Identify which cell holds the provided text, then report its (X, Y) central coordinate. 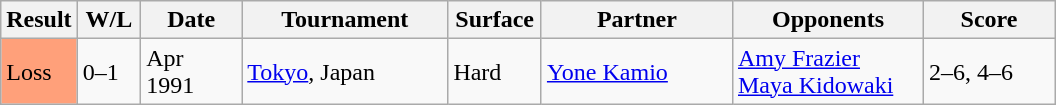
Opponents (828, 20)
Tournament (345, 20)
Apr 1991 (192, 72)
Hard (495, 72)
Yone Kamio (636, 72)
Date (192, 20)
Result (39, 20)
Loss (39, 72)
Score (990, 20)
Surface (495, 20)
Partner (636, 20)
Amy Frazier Maya Kidowaki (828, 72)
2–6, 4–6 (990, 72)
0–1 (109, 72)
W/L (109, 20)
Tokyo, Japan (345, 72)
